Output the (X, Y) coordinate of the center of the cell containing the given text.  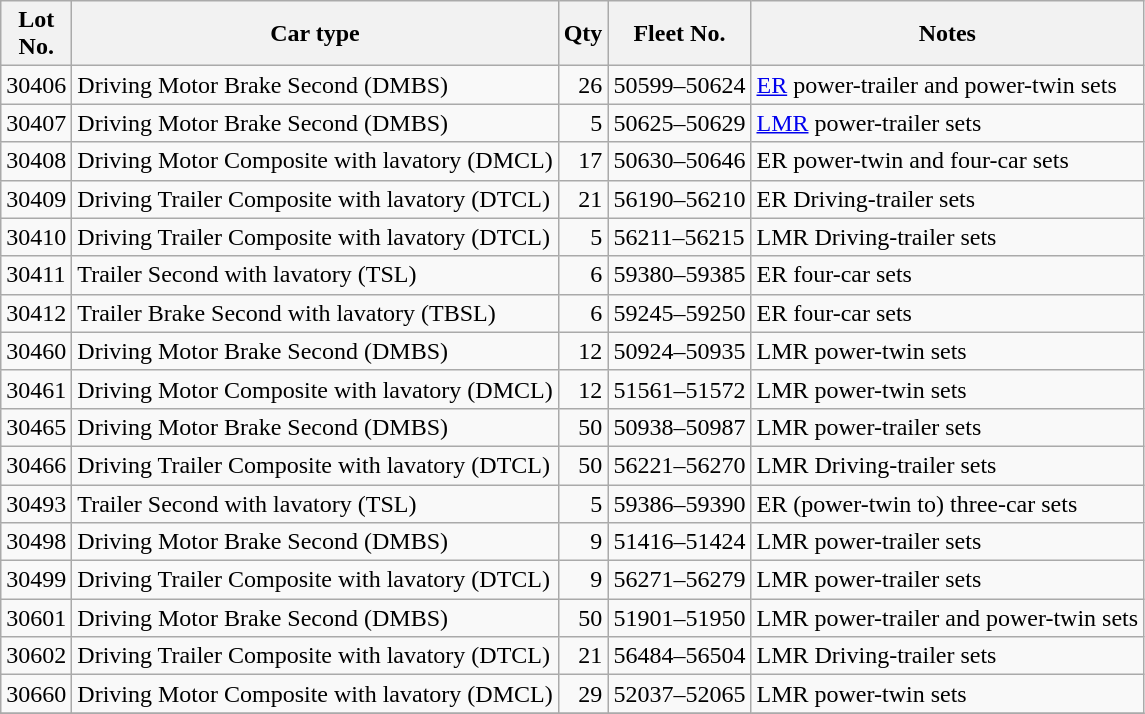
30407 (36, 123)
30410 (36, 237)
50938–50987 (680, 427)
30493 (36, 503)
50630–50646 (680, 161)
30602 (36, 656)
50599–50624 (680, 85)
Trailer Brake Second with lavatory (TBSL) (315, 313)
30601 (36, 618)
30660 (36, 694)
56484–56504 (680, 656)
30498 (36, 542)
29 (583, 694)
51561–51572 (680, 389)
LMR power-trailer and power-twin sets (948, 618)
56271–56279 (680, 580)
Notes (948, 34)
59245–59250 (680, 313)
30411 (36, 275)
30460 (36, 351)
50625–50629 (680, 123)
26 (583, 85)
30466 (36, 465)
Car type (315, 34)
56211–56215 (680, 237)
ER Driving-trailer sets (948, 199)
ER power-twin and four-car sets (948, 161)
30465 (36, 427)
30412 (36, 313)
LotNo. (36, 34)
56221–56270 (680, 465)
30499 (36, 580)
56190–56210 (680, 199)
50924–50935 (680, 351)
ER power-trailer and power-twin sets (948, 85)
51901–51950 (680, 618)
59380–59385 (680, 275)
17 (583, 161)
30408 (36, 161)
Fleet No. (680, 34)
52037–52065 (680, 694)
30461 (36, 389)
30406 (36, 85)
ER (power-twin to) three-car sets (948, 503)
Qty (583, 34)
30409 (36, 199)
59386–59390 (680, 503)
51416–51424 (680, 542)
